Search for the cell housing the specified text and yield its (x, y) center coordinate. 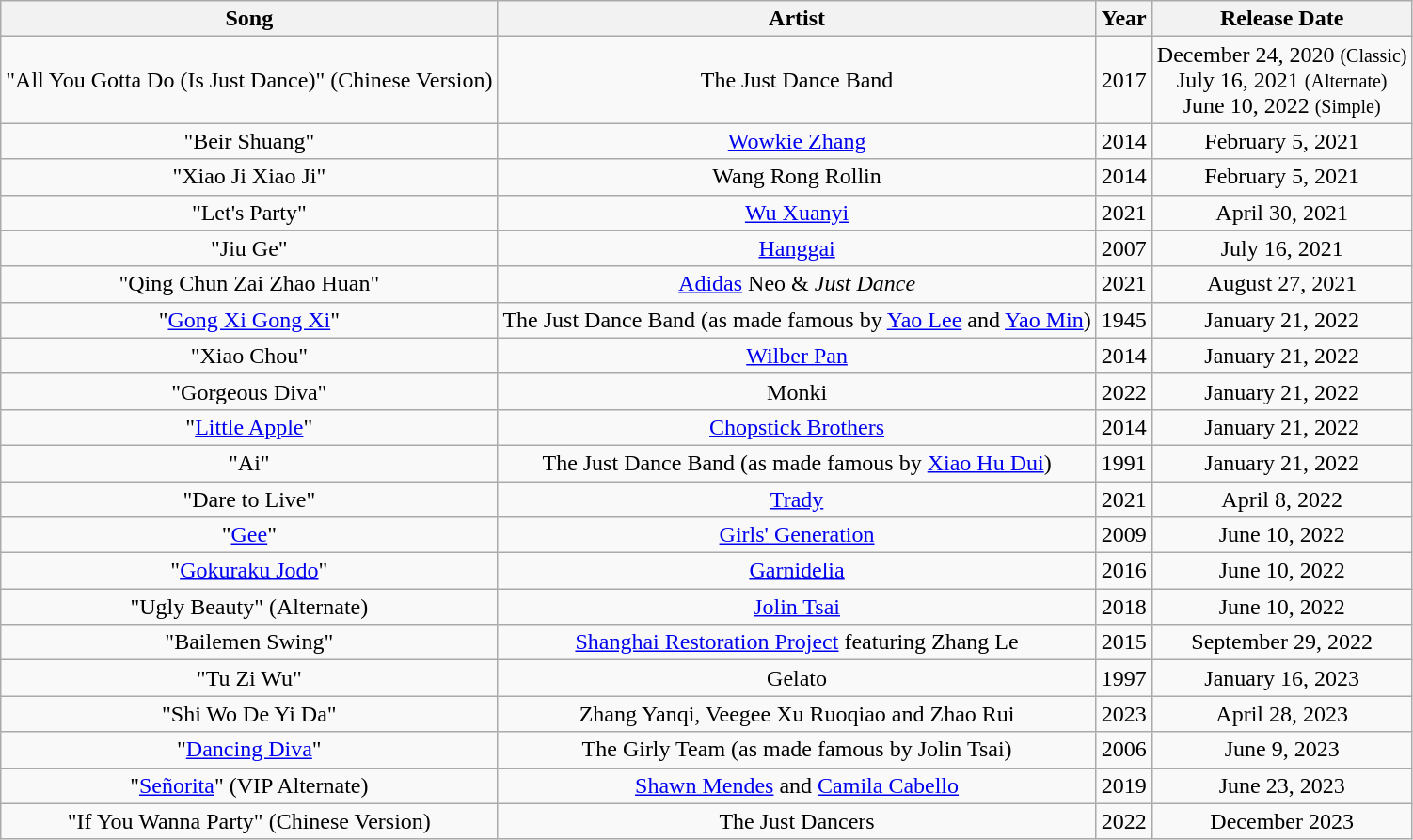
Shawn Mendes and Camila Cabello (797, 785)
"If You Wanna Party" (Chinese Version) (249, 821)
Jolin Tsai (797, 607)
June 9, 2023 (1281, 750)
1991 (1123, 463)
2007 (1123, 248)
January 16, 2023 (1281, 678)
Release Date (1281, 19)
"Xiao Chou" (249, 356)
"Ai" (249, 463)
Year (1123, 19)
"Señorita" (VIP Alternate) (249, 785)
"Dare to Live" (249, 499)
September 29, 2022 (1281, 642)
1997 (1123, 678)
The Girly Team (as made famous by Jolin Tsai) (797, 750)
"Qing Chun Zai Zhao Huan" (249, 284)
2015 (1123, 642)
2018 (1123, 607)
"Ugly Beauty" (Alternate) (249, 607)
Trady (797, 499)
The Just Dance Band (as made famous by Xiao Hu Dui) (797, 463)
The Just Dance Band (as made famous by Yao Lee and Yao Min) (797, 320)
2023 (1123, 714)
2009 (1123, 535)
Hanggai (797, 248)
"Tu Zi Wu" (249, 678)
"Little Apple" (249, 427)
2006 (1123, 750)
"Jiu Ge" (249, 248)
Gelato (797, 678)
July 16, 2021 (1281, 248)
Adidas Neo & Just Dance (797, 284)
Monki (797, 391)
Song (249, 19)
"Shi Wo De Yi Da" (249, 714)
2019 (1123, 785)
"Bailemen Swing" (249, 642)
The Just Dance Band (797, 80)
Artist (797, 19)
April 28, 2023 (1281, 714)
April 30, 2021 (1281, 213)
"All You Gotta Do (Is Just Dance)" (Chinese Version) (249, 80)
"Dancing Diva" (249, 750)
August 27, 2021 (1281, 284)
December 2023 (1281, 821)
The Just Dancers (797, 821)
April 8, 2022 (1281, 499)
Wu Xuanyi (797, 213)
Girls' Generation (797, 535)
"Gong Xi Gong Xi" (249, 320)
"Beir Shuang" (249, 141)
1945 (1123, 320)
"Gokuraku Jodo" (249, 571)
"Gee" (249, 535)
2016 (1123, 571)
2017 (1123, 80)
June 23, 2023 (1281, 785)
Wilber Pan (797, 356)
"Let's Party" (249, 213)
Zhang Yanqi, Veegee Xu Ruoqiao and Zhao Rui (797, 714)
Wowkie Zhang (797, 141)
Wang Rong Rollin (797, 177)
"Xiao Ji Xiao Ji" (249, 177)
Chopstick Brothers (797, 427)
Shanghai Restoration Project featuring Zhang Le (797, 642)
"Gorgeous Diva" (249, 391)
Garnidelia (797, 571)
December 24, 2020 (Classic)July 16, 2021 (Alternate)June 10, 2022 (Simple) (1281, 80)
